Search for the cell housing the specified text and yield its (x, y) center coordinate. 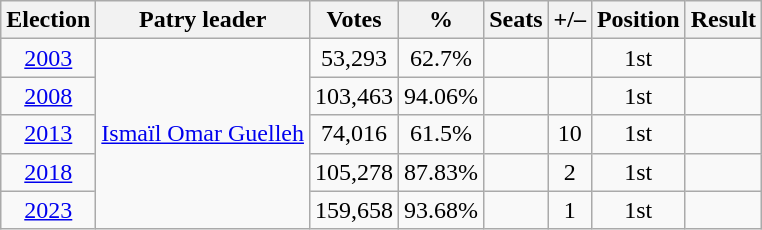
2 (570, 172)
74,016 (354, 134)
+/– (570, 20)
94.06% (442, 96)
2008 (48, 96)
Election (48, 20)
Patry leader (203, 20)
2003 (48, 58)
61.5% (442, 134)
Seats (516, 20)
2018 (48, 172)
Ismaïl Omar Guelleh (203, 134)
1 (570, 210)
62.7% (442, 58)
53,293 (354, 58)
103,463 (354, 96)
10 (570, 134)
105,278 (354, 172)
2013 (48, 134)
Result (723, 20)
87.83% (442, 172)
% (442, 20)
93.68% (442, 210)
159,658 (354, 210)
Position (638, 20)
2023 (48, 210)
Votes (354, 20)
